Return (x, y) of the center of cell containing provided text 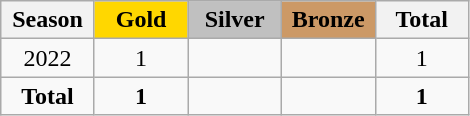
2022 (48, 58)
Gold (141, 20)
Season (48, 20)
Silver (235, 20)
Bronze (328, 20)
